Capture the cell that displays the provided text and extract its [X, Y] central coordinate. 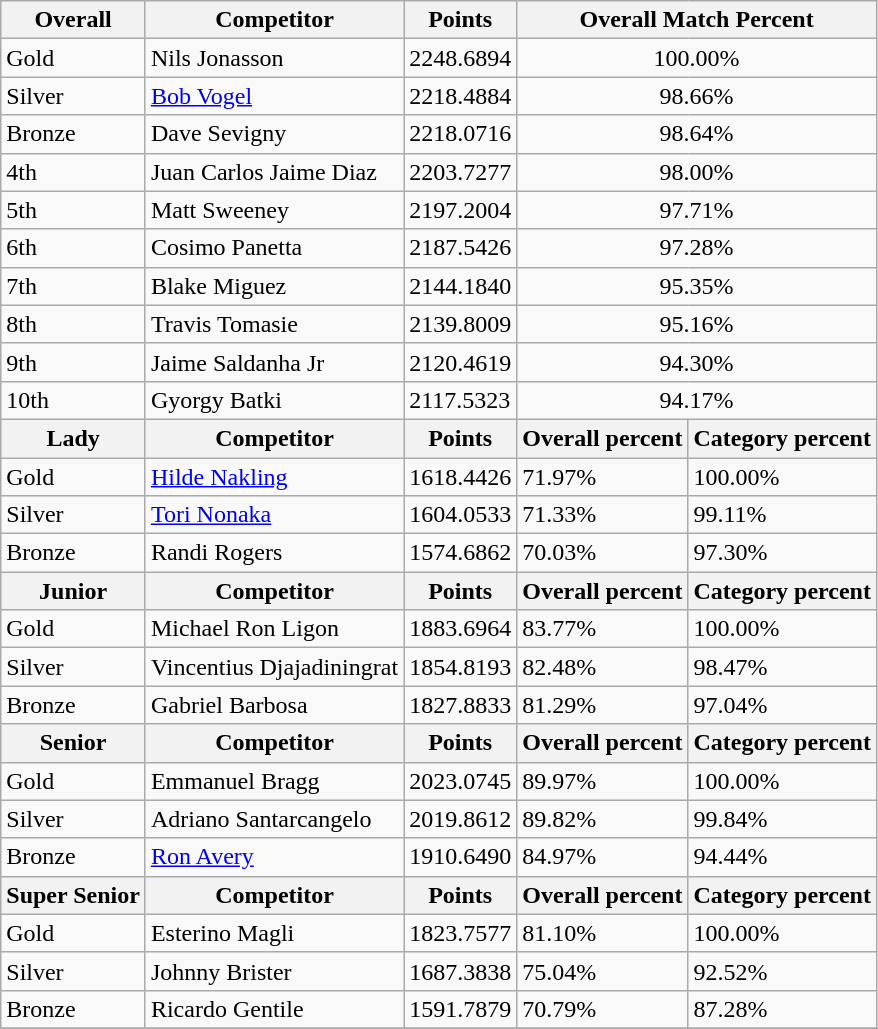
99.84% [782, 819]
2218.4884 [460, 96]
97.71% [697, 210]
2144.1840 [460, 286]
87.28% [782, 1009]
89.97% [602, 781]
Randi Rogers [274, 553]
Overall Match Percent [697, 20]
70.79% [602, 1009]
95.16% [697, 324]
1618.4426 [460, 477]
Esterino Magli [274, 933]
99.11% [782, 515]
2023.0745 [460, 781]
Dave Sevigny [274, 134]
1604.0533 [460, 515]
Jaime Saldanha Jr [274, 362]
4th [74, 172]
Blake Miguez [274, 286]
89.82% [602, 819]
Junior [74, 591]
Adriano Santarcangelo [274, 819]
Emmanuel Bragg [274, 781]
Johnny Brister [274, 971]
94.17% [697, 400]
1910.6490 [460, 857]
Matt Sweeney [274, 210]
Bob Vogel [274, 96]
2187.5426 [460, 248]
Ricardo Gentile [274, 1009]
Gabriel Barbosa [274, 705]
5th [74, 210]
98.47% [782, 667]
9th [74, 362]
81.29% [602, 705]
Ron Avery [274, 857]
94.44% [782, 857]
2139.8009 [460, 324]
2248.6894 [460, 58]
1883.6964 [460, 629]
71.33% [602, 515]
Cosimo Panetta [274, 248]
Hilde Nakling [274, 477]
92.52% [782, 971]
1827.8833 [460, 705]
83.77% [602, 629]
Tori Nonaka [274, 515]
2019.8612 [460, 819]
7th [74, 286]
95.35% [697, 286]
Overall [74, 20]
97.28% [697, 248]
Juan Carlos Jaime Diaz [274, 172]
2120.4619 [460, 362]
6th [74, 248]
Lady [74, 438]
82.48% [602, 667]
81.10% [602, 933]
97.30% [782, 553]
70.03% [602, 553]
2117.5323 [460, 400]
Nils Jonasson [274, 58]
71.97% [602, 477]
Michael Ron Ligon [274, 629]
94.30% [697, 362]
Senior [74, 743]
84.97% [602, 857]
75.04% [602, 971]
2218.0716 [460, 134]
Travis Tomasie [274, 324]
1574.6862 [460, 553]
2203.7277 [460, 172]
2197.2004 [460, 210]
Gyorgy Batki [274, 400]
1823.7577 [460, 933]
Super Senior [74, 895]
1591.7879 [460, 1009]
8th [74, 324]
Vincentius Djajadiningrat [274, 667]
10th [74, 400]
98.66% [697, 96]
98.00% [697, 172]
1687.3838 [460, 971]
1854.8193 [460, 667]
98.64% [697, 134]
97.04% [782, 705]
